Find where the given text appears and provide that cell's center as [X, Y] coordinate. 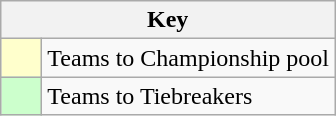
Teams to Championship pool [188, 58]
Key [168, 20]
Teams to Tiebreakers [188, 96]
